Locate the cell with the specified text and output its [X, Y] center coordinate. 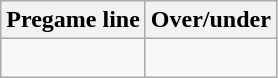
Pregame line [74, 20]
Over/under [210, 20]
